Find where the given text appears and provide that cell's center as [X, Y] coordinate. 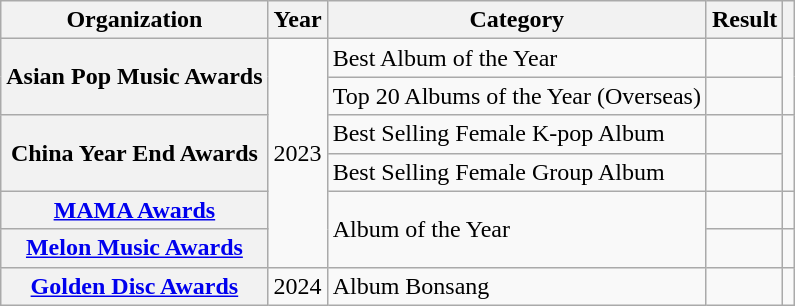
2024 [298, 286]
Organization [134, 20]
Melon Music Awards [134, 248]
Best Selling Female Group Album [516, 172]
Result [744, 20]
Golden Disc Awards [134, 286]
Best Album of the Year [516, 58]
MAMA Awards [134, 210]
Category [516, 20]
2023 [298, 153]
Best Selling Female K-pop Album [516, 134]
Year [298, 20]
China Year End Awards [134, 153]
Top 20 Albums of the Year (Overseas) [516, 96]
Album Bonsang [516, 286]
Asian Pop Music Awards [134, 77]
Album of the Year [516, 229]
